Return the [X, Y] coordinate for the center point of the cell that contains the specified text.  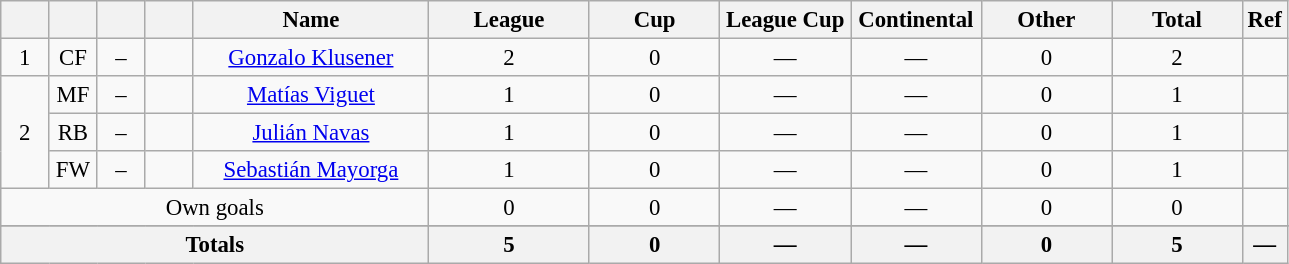
Totals [215, 245]
Ref [1264, 20]
Total [1178, 20]
Own goals [215, 208]
Julián Navas [311, 133]
MF [73, 95]
FW [73, 170]
Gonzalo Klusener [311, 58]
League [510, 20]
Sebastián Mayorga [311, 170]
Cup [654, 20]
League Cup [786, 20]
CF [73, 58]
Name [311, 20]
Matías Viguet [311, 95]
Continental [916, 20]
Other [1046, 20]
RB [73, 133]
